Extract the (X, Y) coordinate from the center of the cell holding the provided text.  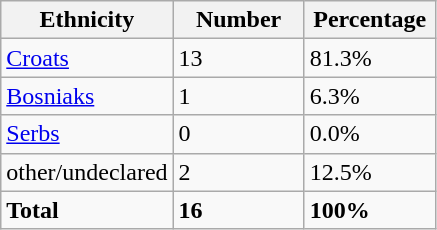
13 (238, 58)
Bosniaks (87, 96)
1 (238, 96)
2 (238, 172)
Ethnicity (87, 20)
Serbs (87, 134)
Total (87, 210)
100% (370, 210)
Number (238, 20)
other/undeclared (87, 172)
Croats (87, 58)
Percentage (370, 20)
0.0% (370, 134)
0 (238, 134)
12.5% (370, 172)
16 (238, 210)
6.3% (370, 96)
81.3% (370, 58)
